From the cell containing the given text, extract its center point as [X, Y] coordinate. 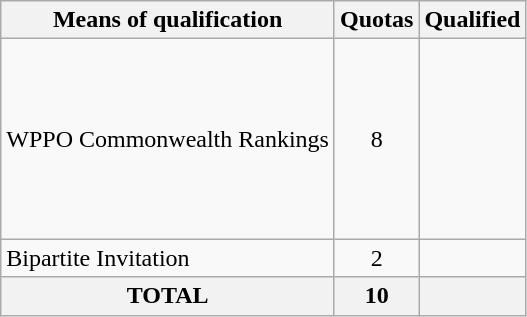
10 [376, 296]
TOTAL [168, 296]
WPPO Commonwealth Rankings [168, 139]
Means of qualification [168, 20]
Qualified [472, 20]
Quotas [376, 20]
Bipartite Invitation [168, 258]
8 [376, 139]
2 [376, 258]
